Detect which cell encompasses the target text, then output its (x, y) center coordinate. 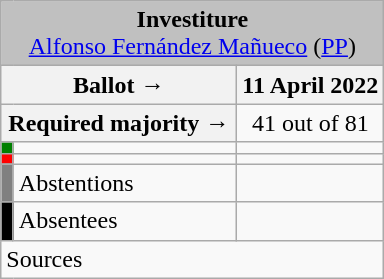
InvestitureAlfonso Fernández Mañueco (PP) (192, 34)
11 April 2022 (310, 85)
Absentees (125, 221)
Sources (192, 259)
Abstentions (125, 183)
41 out of 81 (310, 123)
Ballot → (119, 85)
Required majority → (119, 123)
